Search for the cell housing the specified text and yield its (X, Y) center coordinate. 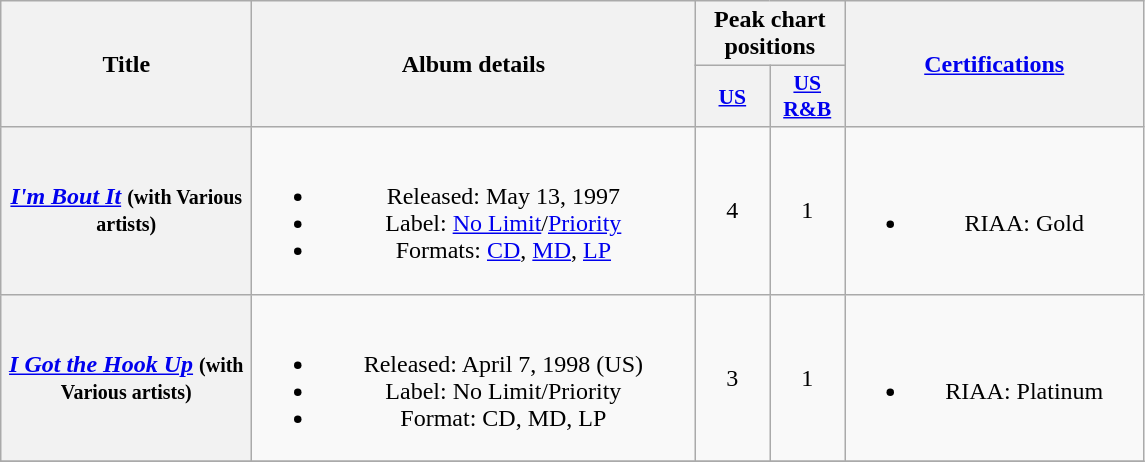
US (732, 96)
3 (732, 378)
Album details (474, 64)
I Got the Hook Up (with Various artists) (126, 378)
Released: May 13, 1997Label: No Limit/PriorityFormats: CD, MD, LP (474, 210)
RIAA: Platinum (994, 378)
Title (126, 64)
I'm Bout It (with Various artists) (126, 210)
4 (732, 210)
RIAA: Gold (994, 210)
Released: April 7, 1998 (US)Label: No Limit/PriorityFormat: CD, MD, LP (474, 378)
US R&B (808, 96)
Certifications (994, 64)
Peak chart positions (770, 34)
